Provide the [X, Y] coordinate of the cell's center where the given text is located.  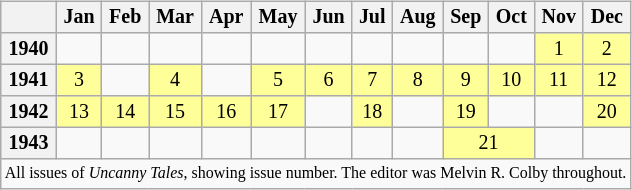
Jun [328, 18]
14 [126, 112]
Dec [606, 18]
1942 [29, 112]
10 [512, 80]
15 [176, 112]
20 [606, 112]
4 [176, 80]
5 [278, 80]
18 [372, 112]
21 [488, 144]
19 [466, 112]
1941 [29, 80]
6 [328, 80]
Mar [176, 18]
Jan [79, 18]
May [278, 18]
7 [372, 80]
All issues of Uncanny Tales, showing issue number. The editor was Melvin R. Colby throughout. [316, 174]
16 [226, 112]
Jul [372, 18]
8 [418, 80]
1 [558, 48]
Nov [558, 18]
Feb [126, 18]
Sep [466, 18]
13 [79, 112]
11 [558, 80]
Apr [226, 18]
Aug [418, 18]
9 [466, 80]
1943 [29, 144]
1940 [29, 48]
17 [278, 112]
2 [606, 48]
Oct [512, 18]
12 [606, 80]
3 [79, 80]
